From the cell containing the given text, extract its center point as (X, Y) coordinate. 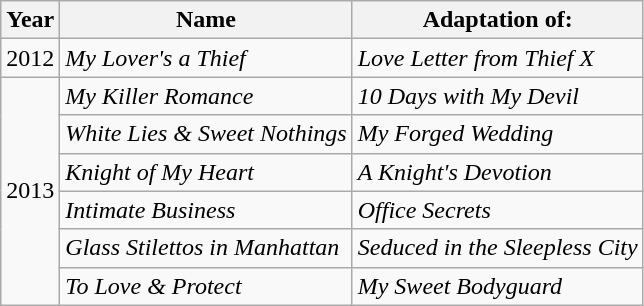
My Killer Romance (206, 96)
10 Days with My Devil (498, 96)
My Lover's a Thief (206, 58)
Knight of My Heart (206, 172)
2012 (30, 58)
Seduced in the Sleepless City (498, 248)
White Lies & Sweet Nothings (206, 134)
Glass Stilettos in Manhattan (206, 248)
Intimate Business (206, 210)
To Love & Protect (206, 286)
A Knight's Devotion (498, 172)
2013 (30, 191)
My Sweet Bodyguard (498, 286)
Adaptation of: (498, 20)
Year (30, 20)
My Forged Wedding (498, 134)
Name (206, 20)
Love Letter from Thief X (498, 58)
Office Secrets (498, 210)
